Detect which cell encompasses the target text, then output its [x, y] center coordinate. 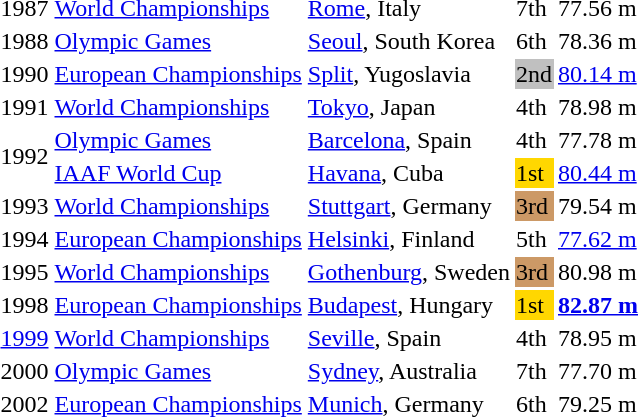
5th [534, 239]
Budapest, Hungary [408, 305]
Seoul, South Korea [408, 41]
2nd [534, 74]
Seville, Spain [408, 338]
7th [534, 371]
Split, Yugoslavia [408, 74]
Tokyo, Japan [408, 107]
IAAF World Cup [178, 173]
Gothenburg, Sweden [408, 272]
Barcelona, Spain [408, 140]
Stuttgart, Germany [408, 206]
Havana, Cuba [408, 173]
Sydney, Australia [408, 371]
6th [534, 41]
Helsinki, Finland [408, 239]
